Capture the cell that displays the provided text and extract its (x, y) central coordinate. 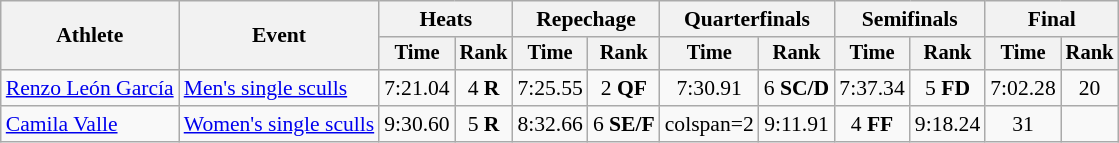
Semifinals (910, 19)
31 (1022, 124)
5 FD (948, 88)
Camila Valle (90, 124)
5 R (484, 124)
9:18.24 (948, 124)
Women's single sculls (280, 124)
7:02.28 (1022, 88)
6 SC/D (797, 88)
7:21.04 (416, 88)
7:37.34 (872, 88)
8:32.66 (550, 124)
7:25.55 (550, 88)
colspan=2 (710, 124)
4 R (484, 88)
Quarterfinals (748, 19)
6 SE/F (624, 124)
2 QF (624, 88)
20 (1090, 88)
Repechage (586, 19)
9:30.60 (416, 124)
Men's single sculls (280, 88)
Heats (446, 19)
Event (280, 36)
Final (1052, 19)
4 FF (872, 124)
7:30.91 (710, 88)
9:11.91 (797, 124)
Athlete (90, 36)
Renzo León García (90, 88)
